From the cell containing the given text, extract its center point as [X, Y] coordinate. 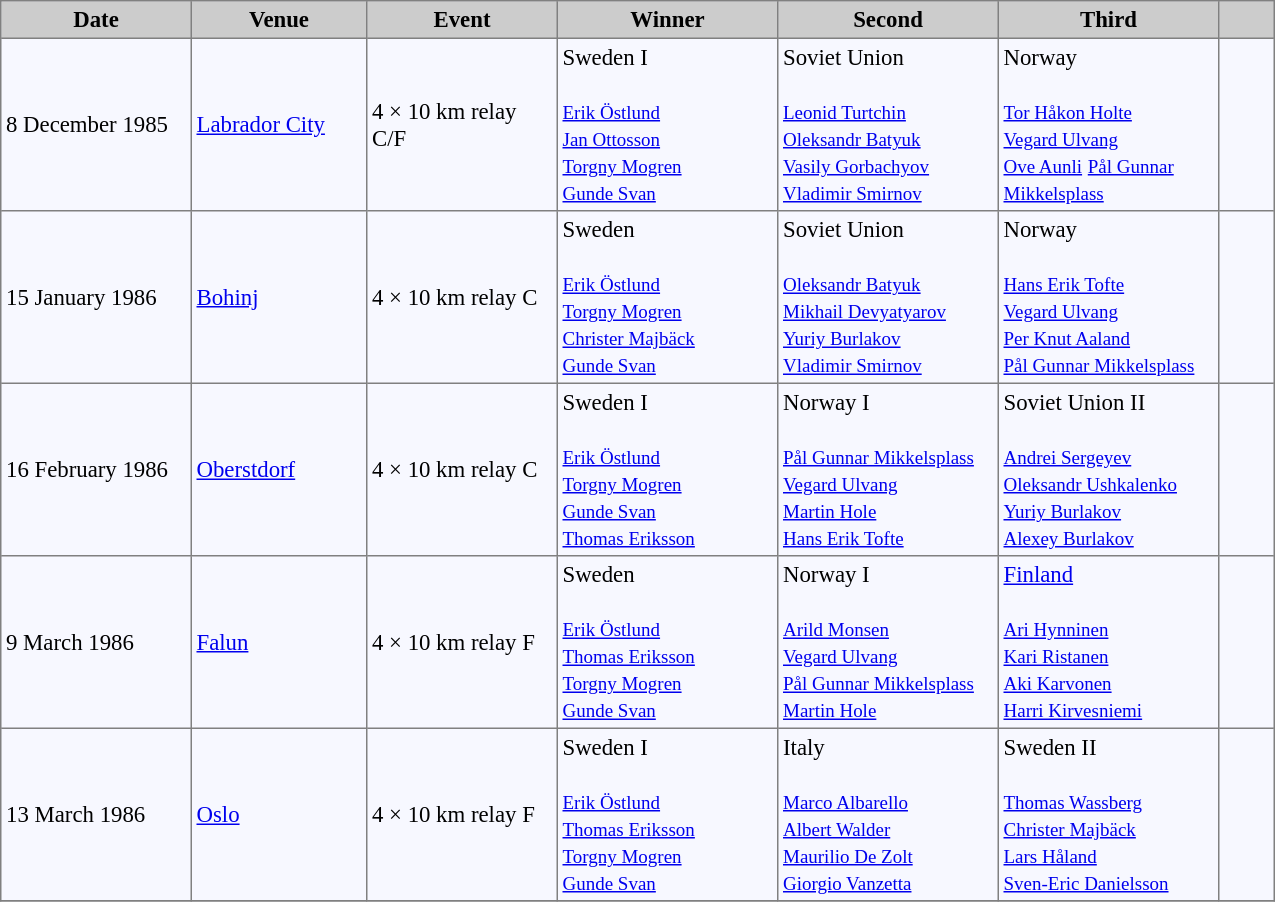
13 March 1986 [96, 814]
Italy Marco Albarello Albert Walder Maurilio De Zolt Giorgio Vanzetta [888, 814]
8 December 1985 [96, 124]
Sweden IErik Östlund Thomas Eriksson Torgny Mogren Gunde Svan [667, 814]
Soviet UnionOleksandr Batyuk Mikhail Devyatyarov Yuriy Burlakov Vladimir Smirnov [888, 297]
Falun [279, 642]
Bohinj [279, 297]
Third [1108, 20]
Norway IArild Monsen Vegard Ulvang Pål Gunnar Mikkelsplass Martin Hole [888, 642]
Norway IPål Gunnar Mikkelsplass Vegard Ulvang Martin Hole Hans Erik Tofte [888, 469]
Oberstdorf [279, 469]
Soviet Union IIAndrei Sergeyev Oleksandr Ushkalenko Yuriy Burlakov Alexey Burlakov [1108, 469]
Venue [279, 20]
Sweden IIThomas Wassberg Christer Majbäck Lars Håland Sven-Eric Danielsson [1108, 814]
15 January 1986 [96, 297]
SwedenErik Östlund Thomas Eriksson Torgny Mogren Gunde Svan [667, 642]
16 February 1986 [96, 469]
Labrador City [279, 124]
Soviet UnionLeonid Turtchin Oleksandr Batyuk Vasily Gorbachyov Vladimir Smirnov [888, 124]
Winner [667, 20]
9 March 1986 [96, 642]
Event [462, 20]
Oslo [279, 814]
FinlandAri Hynninen Kari Ristanen Aki Karvonen Harri Kirvesniemi [1108, 642]
Sweden IErik Östlund Jan Ottosson Torgny Mogren Gunde Svan [667, 124]
4 × 10 km relay C/F [462, 124]
SwedenErik Östlund Torgny Mogren Christer Majbäck Gunde Svan [667, 297]
Norway Tor Håkon Holte Vegard Ulvang Ove Aunli Pål Gunnar Mikkelsplass [1108, 124]
Date [96, 20]
Second [888, 20]
Norway Hans Erik Tofte Vegard Ulvang Per Knut Aaland Pål Gunnar Mikkelsplass [1108, 297]
Sweden IErik Östlund Torgny Mogren Gunde Svan Thomas Eriksson [667, 469]
